Provide the (X, Y) coordinate of the cell's center where the given text is located.  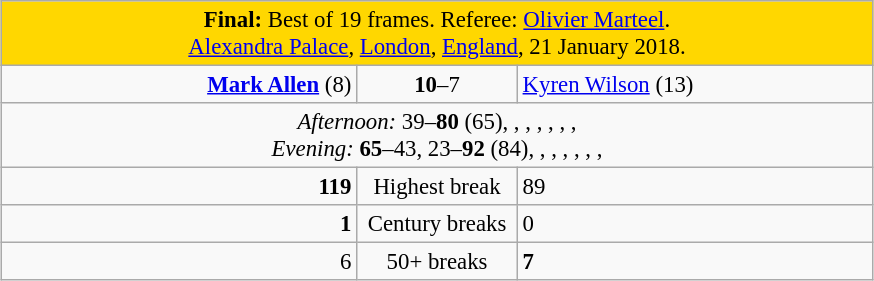
Kyren Wilson (13) (695, 85)
Final: Best of 19 frames. Referee: Olivier Marteel.Alexandra Palace, London, England, 21 January 2018. (437, 34)
Afternoon: 39–80 (65), , , , , , , Evening: 65–43, 23–92 (84), , , , , , , (437, 136)
50+ breaks (438, 262)
7 (695, 262)
0 (695, 224)
6 (179, 262)
10–7 (438, 85)
Mark Allen (8) (179, 85)
1 (179, 224)
89 (695, 187)
Century breaks (438, 224)
Highest break (438, 187)
119 (179, 187)
